Return the [x, y] coordinate for the center point of the cell that contains the specified text.  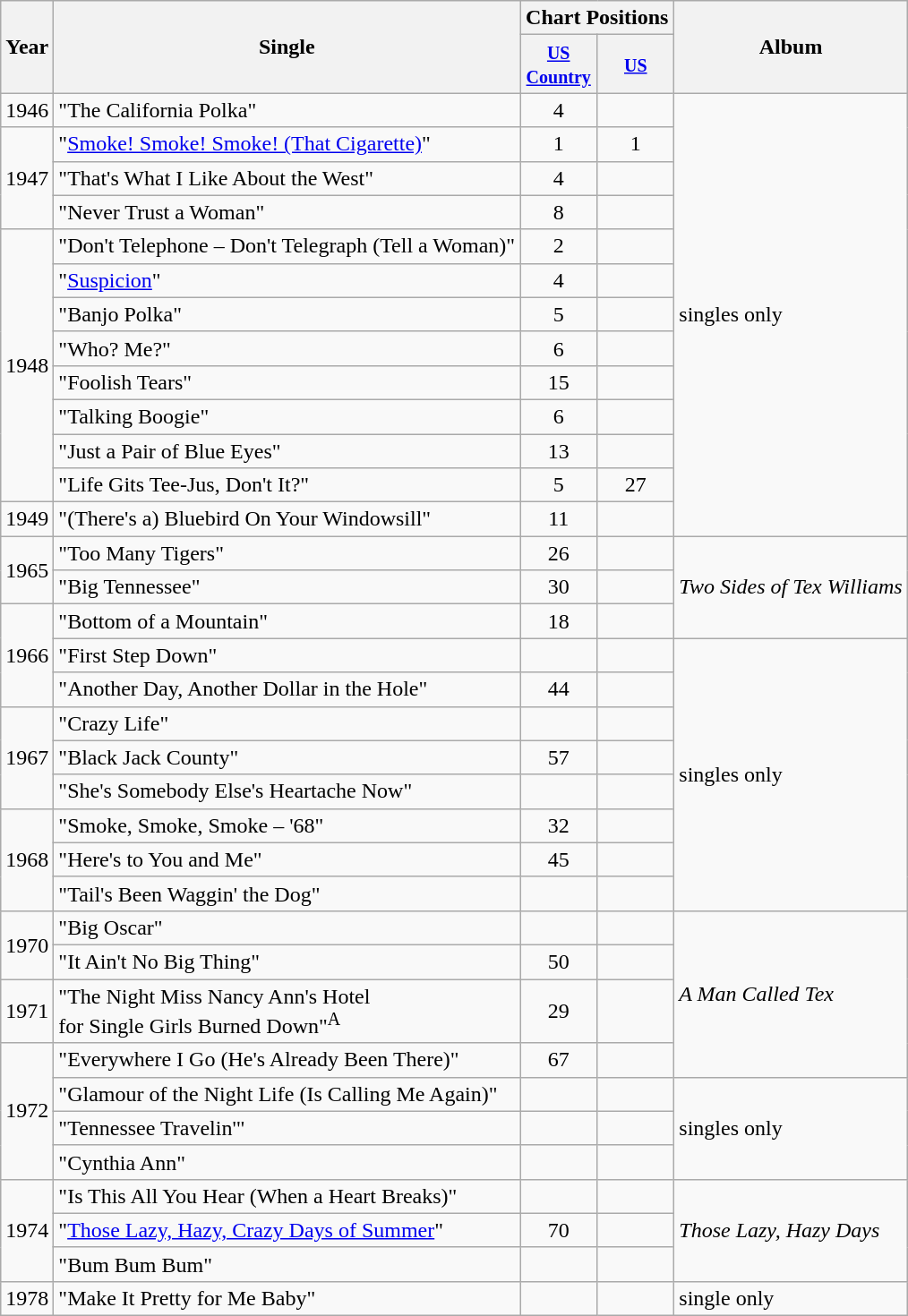
"Foolish Tears" [287, 382]
15 [559, 382]
"First Step Down" [287, 655]
"Make It Pretty for Me Baby" [287, 1298]
"Life Gits Tee-Jus, Don't It?" [287, 485]
1966 [27, 655]
1970 [27, 944]
1947 [27, 178]
57 [559, 757]
1968 [27, 859]
1971 [27, 1012]
single only [791, 1298]
"Bum Bum Bum" [287, 1264]
27 [636, 485]
"Don't Telephone – Don't Telegraph (Tell a Woman)" [287, 246]
1978 [27, 1298]
"Smoke, Smoke, Smoke – '68" [287, 825]
"Smoke! Smoke! Smoke! (That Cigarette)" [287, 144]
8 [559, 212]
Chart Positions [597, 18]
"Just a Pair of Blue Eyes" [287, 450]
"Here's to You and Me" [287, 859]
"Everywhere I Go (He's Already Been There)" [287, 1060]
Those Lazy, Hazy Days [791, 1230]
"Glamour of the Night Life (Is Calling Me Again)" [287, 1094]
13 [559, 450]
70 [559, 1230]
1974 [27, 1230]
"The California Polka" [287, 110]
"Bottom of a Mountain" [287, 621]
32 [559, 825]
"Crazy Life" [287, 723]
1965 [27, 570]
1948 [27, 365]
45 [559, 859]
"Tennessee Travelin'" [287, 1128]
50 [559, 961]
11 [559, 519]
"Never Trust a Woman" [287, 212]
A Man Called Tex [791, 994]
"Who? Me?" [287, 348]
"She's Somebody Else's Heartache Now" [287, 791]
US Country [559, 64]
"Cynthia Ann" [287, 1162]
"Big Tennessee" [287, 587]
29 [559, 1012]
26 [559, 553]
67 [559, 1060]
"Talking Boogie" [287, 416]
Single [287, 47]
"Tail's Been Waggin' the Dog" [287, 893]
Year [27, 47]
Album [791, 47]
30 [559, 587]
1949 [27, 519]
"Black Jack County" [287, 757]
"It Ain't No Big Thing" [287, 961]
1946 [27, 110]
"(There's a) Bluebird On Your Windowsill" [287, 519]
"Those Lazy, Hazy, Crazy Days of Summer" [287, 1230]
"Is This All You Hear (When a Heart Breaks)" [287, 1196]
"Suspicion" [287, 280]
44 [559, 689]
Two Sides of Tex Williams [791, 587]
2 [559, 246]
"Banjo Polka" [287, 314]
1972 [27, 1111]
"That's What I Like About the West" [287, 178]
18 [559, 621]
US [636, 64]
"Another Day, Another Dollar in the Hole" [287, 689]
"Too Many Tigers" [287, 553]
"Big Oscar" [287, 927]
1967 [27, 757]
"The Night Miss Nancy Ann's Hotelfor Single Girls Burned Down"A [287, 1012]
